Pinpoint the cell where the given text exists, returning its [X, Y] midpoint coordinate. 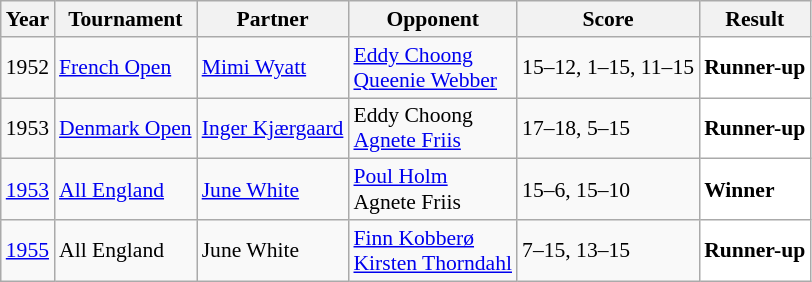
Eddy Choong Agnete Friis [432, 128]
7–15, 13–15 [608, 250]
Result [754, 19]
Tournament [126, 19]
15–12, 1–15, 11–15 [608, 68]
1955 [28, 250]
Opponent [432, 19]
Eddy Choong Queenie Webber [432, 68]
1952 [28, 68]
Finn Kobberø Kirsten Thorndahl [432, 250]
Partner [273, 19]
15–6, 15–10 [608, 190]
Score [608, 19]
Inger Kjærgaard [273, 128]
French Open [126, 68]
Denmark Open [126, 128]
Poul Holm Agnete Friis [432, 190]
Mimi Wyatt [273, 68]
Year [28, 19]
Winner [754, 190]
17–18, 5–15 [608, 128]
